From the cell containing the given text, extract its center point as (x, y) coordinate. 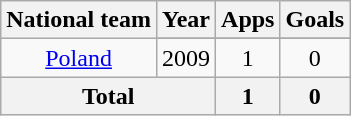
2009 (186, 58)
Poland (79, 58)
Total (108, 96)
Goals (315, 20)
National team (79, 20)
Apps (248, 20)
Year (186, 20)
